From the cell containing the given text, extract its center point as [x, y] coordinate. 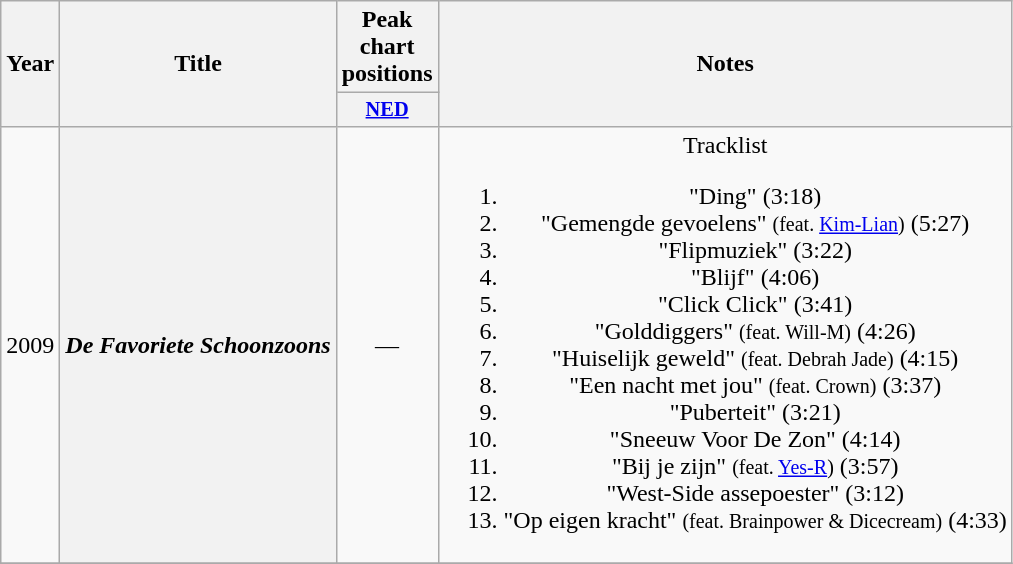
Year [30, 64]
2009 [30, 344]
Title [198, 64]
Notes [725, 64]
NED [387, 110]
De Favoriete Schoonzoons [198, 344]
Peak chart positions [387, 47]
— [387, 344]
